Extract the (X, Y) coordinate from the center of the cell holding the provided text.  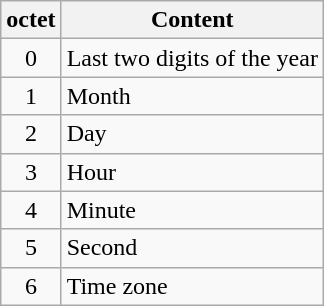
Second (192, 248)
Month (192, 96)
octet (31, 20)
Hour (192, 172)
5 (31, 248)
Last two digits of the year (192, 58)
Time zone (192, 286)
4 (31, 210)
6 (31, 286)
0 (31, 58)
1 (31, 96)
Day (192, 134)
3 (31, 172)
Content (192, 20)
Minute (192, 210)
2 (31, 134)
